Return [X, Y] of the center of cell containing provided text 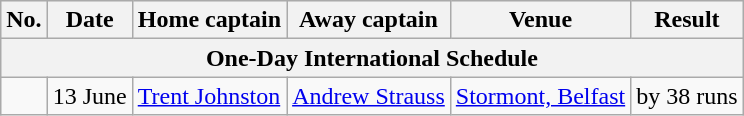
Away captain [369, 20]
Result [687, 20]
Andrew Strauss [369, 96]
Trent Johnston [209, 96]
Stormont, Belfast [540, 96]
Venue [540, 20]
Date [90, 20]
No. [24, 20]
13 June [90, 96]
One-Day International Schedule [372, 58]
Home captain [209, 20]
by 38 runs [687, 96]
